Locate the cell with the specified text and output its (X, Y) center coordinate. 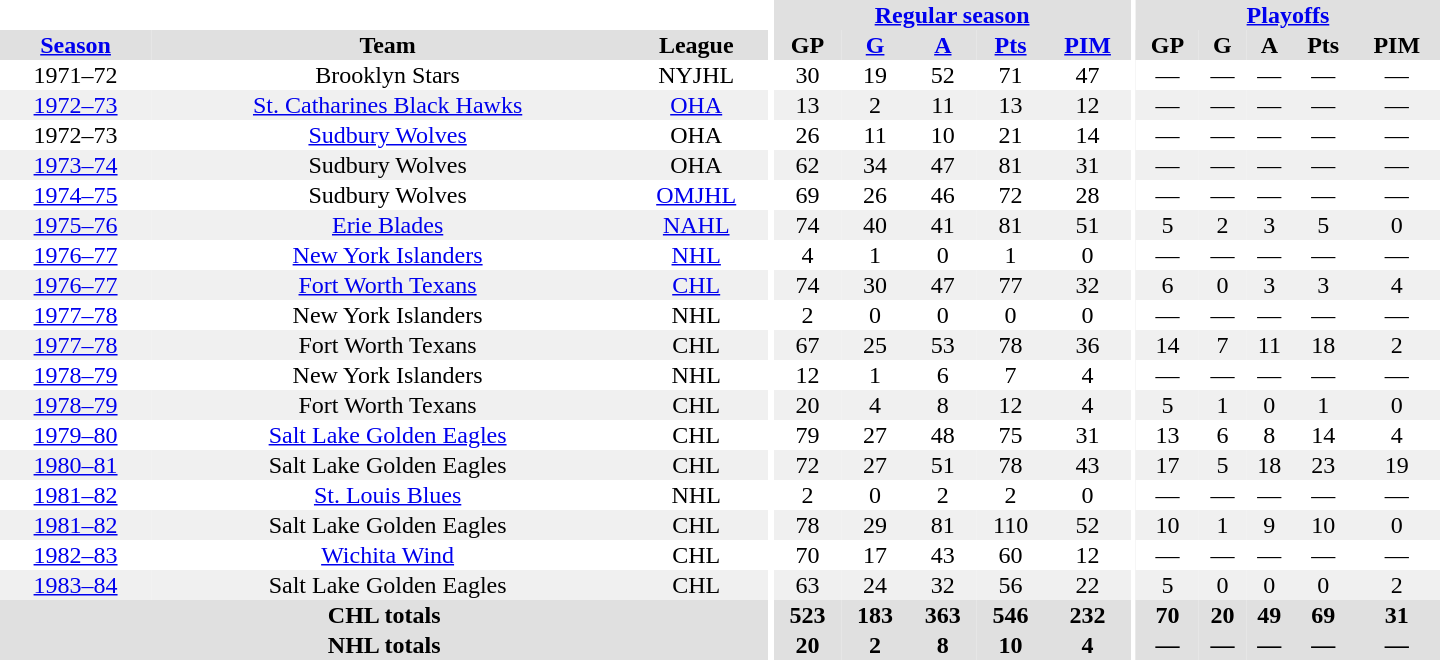
1979–80 (76, 435)
41 (943, 225)
56 (1011, 585)
9 (1270, 525)
1983–84 (76, 585)
Season (76, 45)
24 (875, 585)
1974–75 (76, 195)
Playoffs (1288, 15)
75 (1011, 435)
Wichita Wind (388, 555)
183 (875, 615)
NHL totals (384, 645)
110 (1011, 525)
60 (1011, 555)
48 (943, 435)
53 (943, 345)
1980–81 (76, 465)
363 (943, 615)
36 (1087, 345)
62 (808, 165)
League (696, 45)
Erie Blades (388, 225)
63 (808, 585)
232 (1087, 615)
1982–83 (76, 555)
23 (1324, 465)
67 (808, 345)
CHL totals (384, 615)
22 (1087, 585)
21 (1011, 135)
Regular season (952, 15)
49 (1270, 615)
OMJHL (696, 195)
29 (875, 525)
77 (1011, 285)
1975–76 (76, 225)
28 (1087, 195)
NYJHL (696, 75)
79 (808, 435)
523 (808, 615)
St. Catharines Black Hawks (388, 105)
46 (943, 195)
Team (388, 45)
40 (875, 225)
Brooklyn Stars (388, 75)
1973–74 (76, 165)
NAHL (696, 225)
546 (1011, 615)
34 (875, 165)
25 (875, 345)
71 (1011, 75)
St. Louis Blues (388, 495)
1971–72 (76, 75)
